Return the (x, y) coordinate for the center point of the cell that contains the specified text.  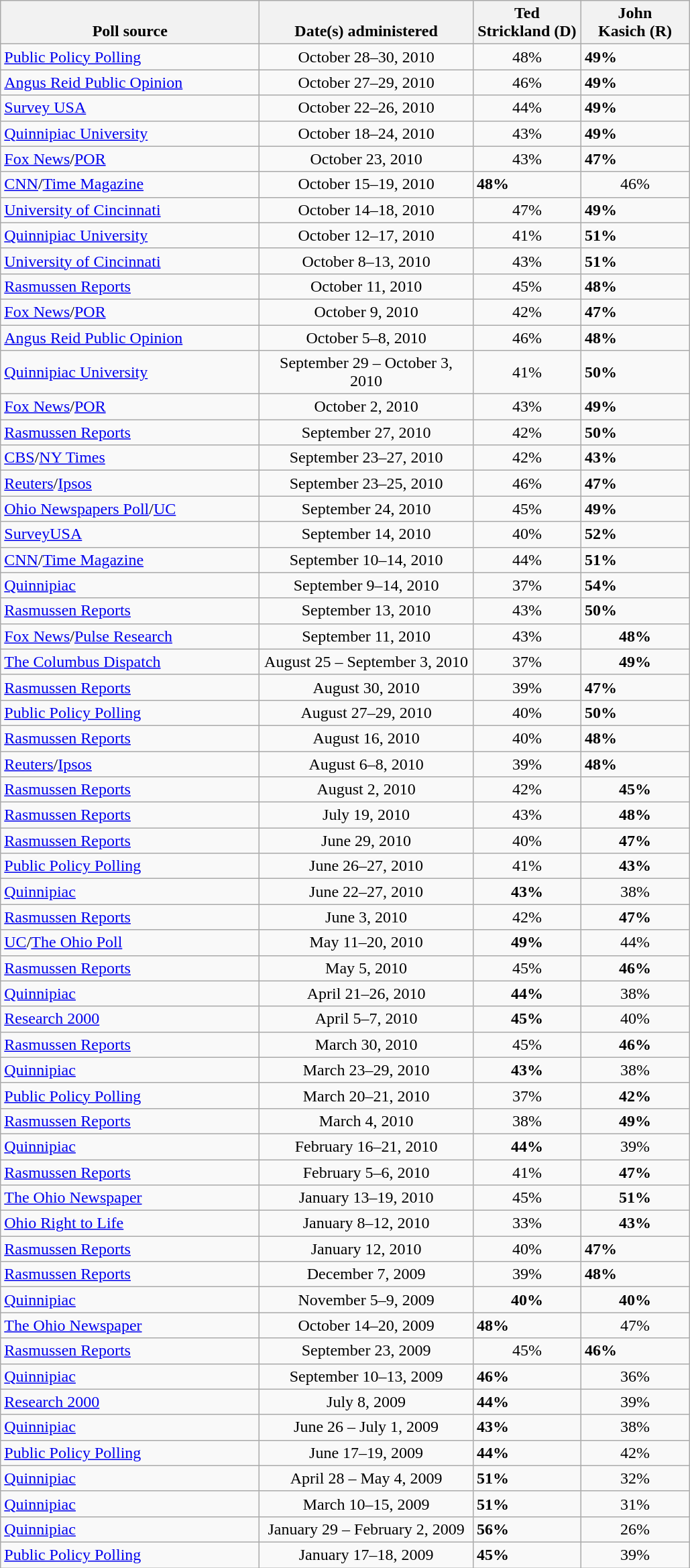
56% (527, 1529)
TedStrickland (D) (527, 23)
April 28 – May 4, 2009 (366, 1478)
June 26–27, 2010 (366, 866)
July 19, 2010 (366, 815)
September 10–13, 2009 (366, 1376)
March 23–29, 2010 (366, 1070)
February 16–21, 2010 (366, 1146)
The Columbus Dispatch (130, 662)
January 13–19, 2010 (366, 1198)
September 23, 2009 (366, 1351)
March 10–15, 2009 (366, 1504)
April 5–7, 2010 (366, 1019)
June 22–27, 2010 (366, 892)
September 13, 2010 (366, 611)
Poll source (130, 23)
June 26 – July 1, 2009 (366, 1427)
January 29 – February 2, 2009 (366, 1529)
April 21–26, 2010 (366, 993)
October 15–19, 2010 (366, 184)
UC/The Ohio Poll (130, 943)
October 12–17, 2010 (366, 235)
Ohio Right to Life (130, 1223)
October 14–18, 2010 (366, 210)
Ohio Newspapers Poll/UC (130, 509)
52% (634, 534)
September 23–27, 2010 (366, 458)
Fox News/Pulse Research (130, 636)
31% (634, 1504)
36% (634, 1376)
August 2, 2010 (366, 790)
October 2, 2010 (366, 407)
October 9, 2010 (366, 312)
October 18–24, 2010 (366, 133)
October 23, 2010 (366, 159)
Date(s) administered (366, 23)
September 29 – October 3, 2010 (366, 373)
October 8–13, 2010 (366, 261)
August 6–8, 2010 (366, 764)
January 17–18, 2009 (366, 1555)
May 11–20, 2010 (366, 943)
September 14, 2010 (366, 534)
June 29, 2010 (366, 841)
January 12, 2010 (366, 1249)
August 16, 2010 (366, 738)
February 5–6, 2010 (366, 1172)
26% (634, 1529)
June 3, 2010 (366, 917)
October 11, 2010 (366, 286)
CBS/NY Times (130, 458)
August 30, 2010 (366, 687)
May 5, 2010 (366, 968)
October 22–26, 2010 (366, 108)
August 27–29, 2010 (366, 713)
March 4, 2010 (366, 1121)
Survey USA (130, 108)
January 8–12, 2010 (366, 1223)
September 23–25, 2010 (366, 483)
54% (634, 585)
October 14–20, 2009 (366, 1325)
SurveyUSA (130, 534)
July 8, 2009 (366, 1402)
32% (634, 1478)
December 7, 2009 (366, 1274)
March 20–21, 2010 (366, 1095)
September 27, 2010 (366, 432)
September 10–14, 2010 (366, 560)
August 25 – September 3, 2010 (366, 662)
33% (527, 1223)
October 27–29, 2010 (366, 82)
November 5–9, 2009 (366, 1300)
September 9–14, 2010 (366, 585)
March 30, 2010 (366, 1044)
June 17–19, 2009 (366, 1453)
September 24, 2010 (366, 509)
JohnKasich (R) (634, 23)
October 5–8, 2010 (366, 337)
September 11, 2010 (366, 636)
October 28–30, 2010 (366, 57)
